Capture the cell that displays the provided text and extract its [x, y] central coordinate. 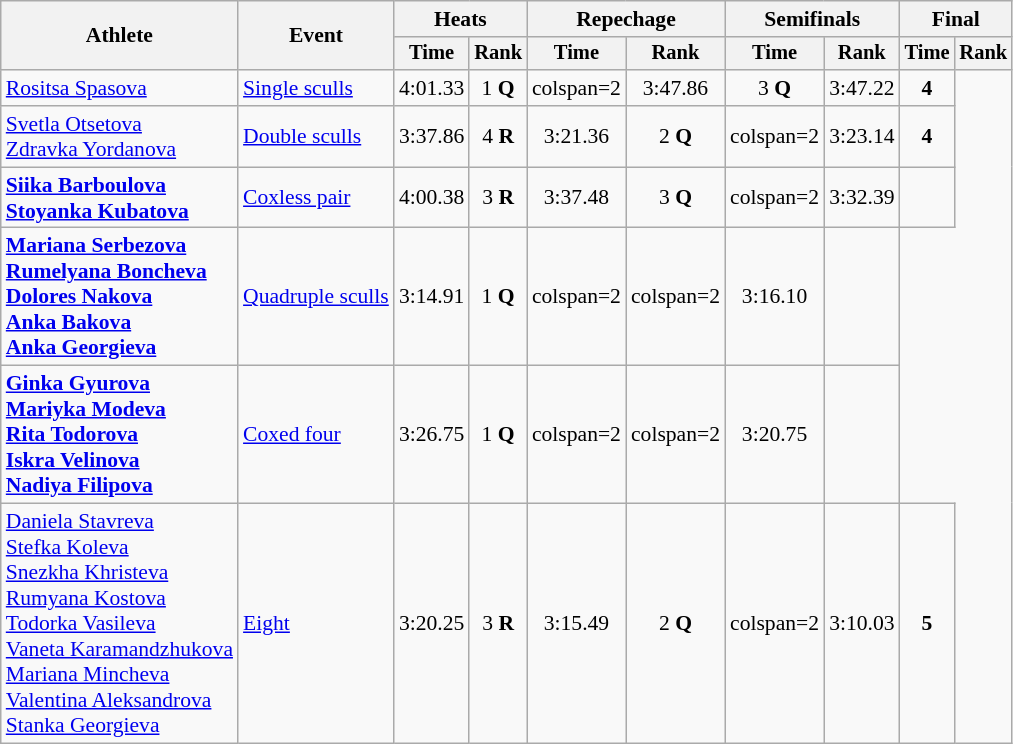
Coxed four [316, 435]
3:37.86 [432, 136]
3:20.75 [774, 435]
3:20.25 [432, 624]
Heats [460, 19]
Coxless pair [316, 198]
Quadruple sculls [316, 297]
Semifinals [812, 19]
3:10.03 [862, 624]
3:47.22 [862, 88]
4 R [498, 136]
Repechage [626, 19]
4:00.38 [432, 198]
4:01.33 [432, 88]
Eight [316, 624]
Athlete [120, 36]
Siika BarboulovaStoyanka Kubatova [120, 198]
3:47.86 [676, 88]
Event [316, 36]
3:14.91 [432, 297]
Rositsa Spasova [120, 88]
3:15.49 [576, 624]
Svetla OtsetovaZdravka Yordanova [120, 136]
3:23.14 [862, 136]
5 [928, 624]
3:37.48 [576, 198]
3:16.10 [774, 297]
Mariana SerbezovaRumelyana Boncheva Dolores Nakova Anka BakovaAnka Georgieva [120, 297]
3:21.36 [576, 136]
Double sculls [316, 136]
Single sculls [316, 88]
3:32.39 [862, 198]
3:26.75 [432, 435]
Ginka GyurovaMariyka ModevaRita TodorovaIskra Velinova Nadiya Filipova [120, 435]
Final [956, 19]
